Find where the given text appears and provide that cell's center as (x, y) coordinate. 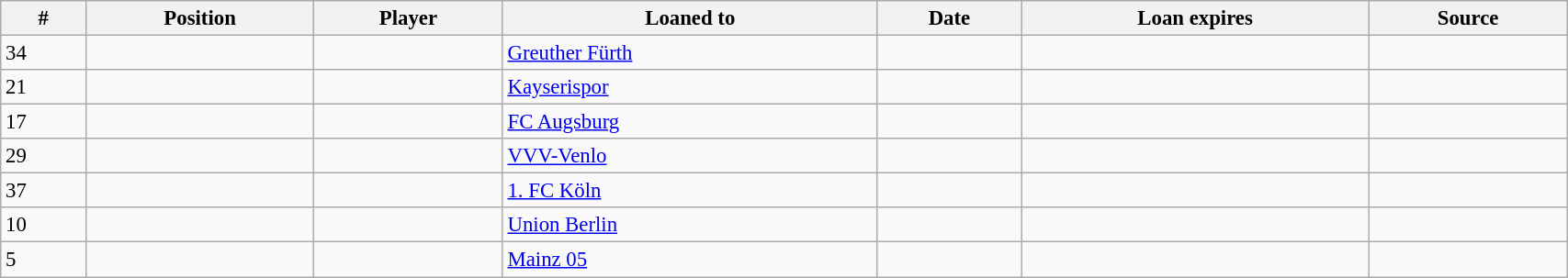
Loaned to (690, 18)
21 (44, 87)
Date (949, 18)
FC Augsburg (690, 122)
37 (44, 191)
17 (44, 122)
Union Berlin (690, 225)
Greuther Fürth (690, 53)
Player (409, 18)
Kayserispor (690, 87)
Loan expires (1196, 18)
1. FC Köln (690, 191)
10 (44, 225)
Position (200, 18)
# (44, 18)
VVV-Venlo (690, 156)
Source (1468, 18)
29 (44, 156)
5 (44, 260)
Mainz 05 (690, 260)
34 (44, 53)
